Determine the [X, Y] coordinate at the center of the cell enclosing the given text.  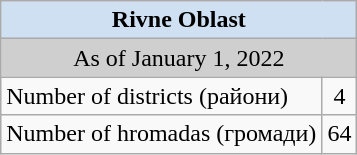
64 [340, 134]
Rivne Oblast [179, 20]
As of January 1, 2022 [179, 58]
Number of hromadas (громади) [162, 134]
4 [340, 96]
Number of districts (райони) [162, 96]
